Capture the cell that displays the provided text and extract its (X, Y) central coordinate. 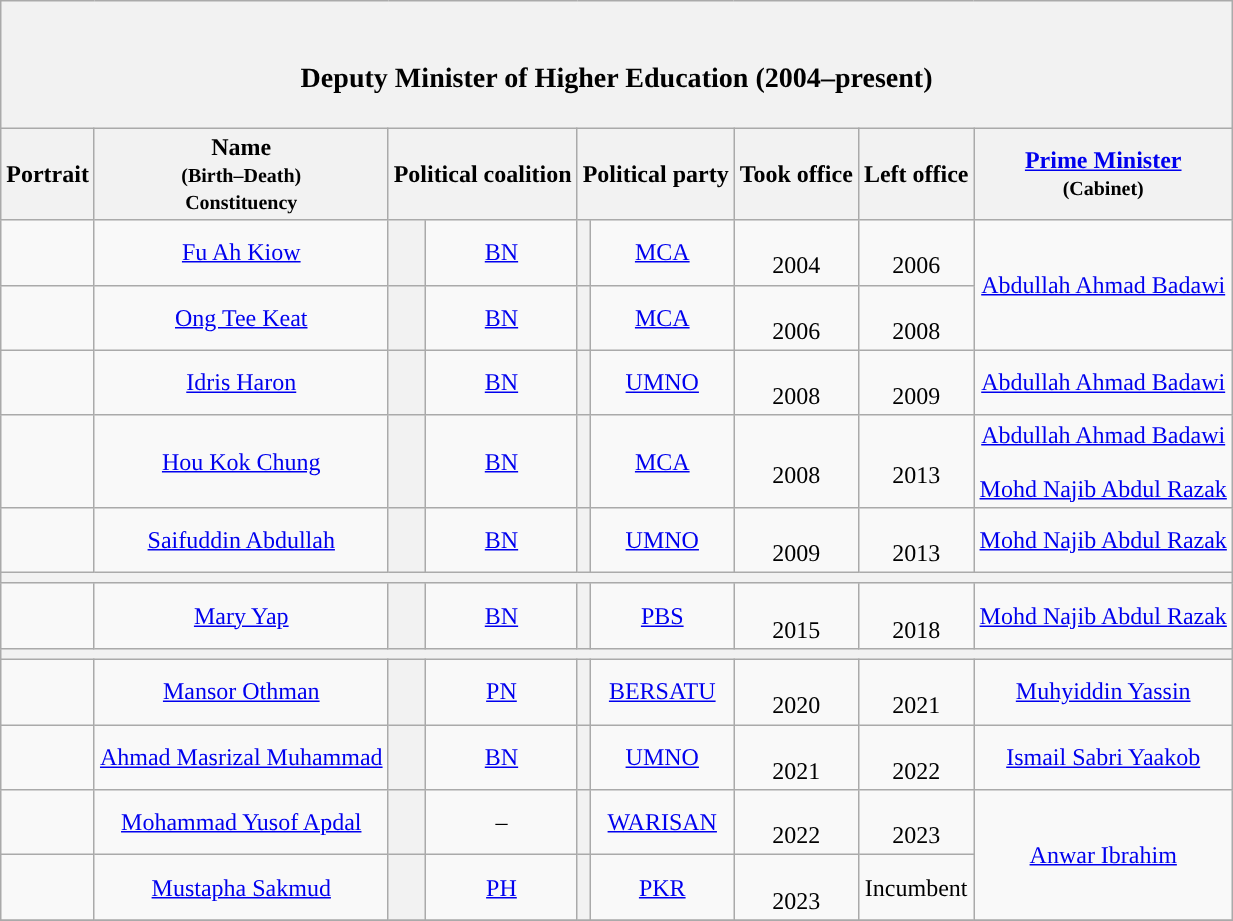
Left office (916, 174)
Abdullah Ahmad BadawiMohd Najib Abdul Razak (1103, 461)
Ahmad Masrizal Muhammad (241, 758)
Political party (656, 174)
2015 (796, 616)
2004 (796, 252)
Saifuddin Abdullah (241, 540)
PN (502, 692)
Anwar Ibrahim (1103, 855)
Took office (796, 174)
PKR (662, 888)
Political coalition (482, 174)
Incumbent (916, 888)
Idris Haron (241, 382)
Portrait (48, 174)
Ong Tee Keat (241, 318)
Prime Minister(Cabinet) (1103, 174)
Mansor Othman (241, 692)
WARISAN (662, 822)
Mustapha Sakmud (241, 888)
Hou Kok Chung (241, 461)
Ismail Sabri Yaakob (1103, 758)
2018 (916, 616)
PBS (662, 616)
Name(Birth–Death)Constituency (241, 174)
Mary Yap (241, 616)
– (502, 822)
Deputy Minister of Higher Education (2004–present) (617, 64)
2020 (796, 692)
Mohammad Yusof Apdal (241, 822)
Fu Ah Kiow (241, 252)
PH (502, 888)
Muhyiddin Yassin (1103, 692)
BERSATU (662, 692)
